Detect which cell encompasses the target text, then output its [X, Y] center coordinate. 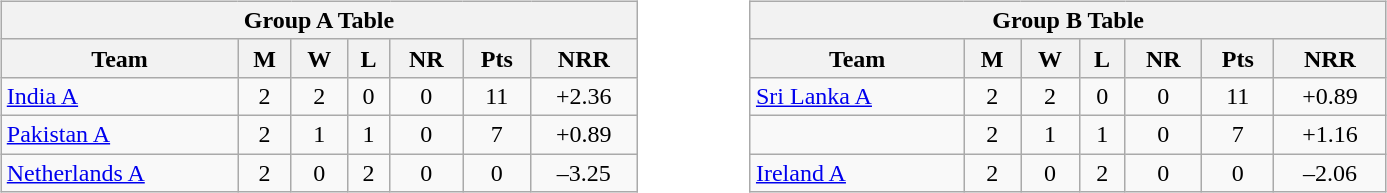
Pakistan A [120, 134]
+1.16 [1330, 134]
Netherlands A [120, 173]
Group A Table [318, 20]
Group B Table [1068, 20]
India A [120, 96]
–3.25 [584, 173]
Sri Lanka A [856, 96]
Ireland A [856, 173]
+2.36 [584, 96]
–2.06 [1330, 173]
